Extract the [X, Y] coordinate from the center of the cell holding the provided text.  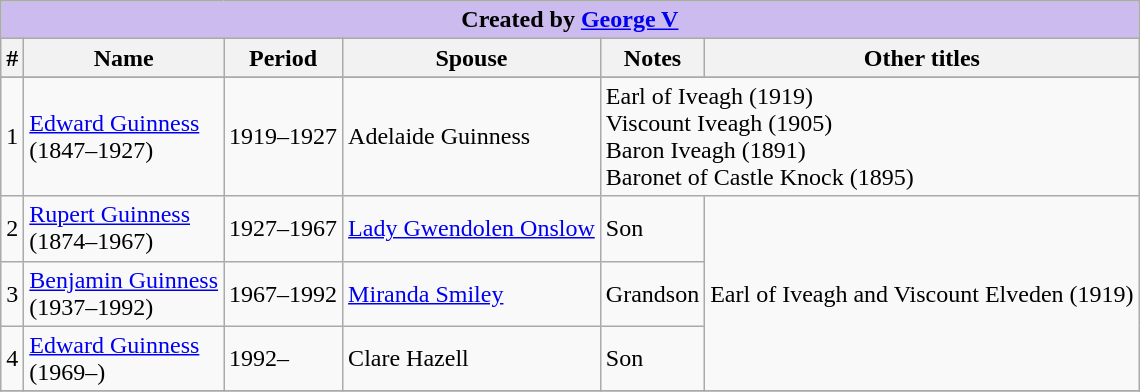
Period [284, 58]
Lady Gwendolen Onslow [472, 228]
4 [12, 358]
Other titles [922, 58]
Created by George V [570, 20]
Edward Guinness(1847–1927) [124, 136]
2 [12, 228]
1927–1967 [284, 228]
1 [12, 136]
# [12, 58]
Miranda Smiley [472, 294]
Earl of Iveagh (1919)Viscount Iveagh (1905)Baron Iveagh (1891)Baronet of Castle Knock (1895) [870, 136]
1992– [284, 358]
1967–1992 [284, 294]
Edward Guinness(1969–) [124, 358]
Notes [652, 58]
3 [12, 294]
1919–1927 [284, 136]
Grandson [652, 294]
Name [124, 58]
Rupert Guinness(1874–1967) [124, 228]
Earl of Iveagh and Viscount Elveden (1919) [922, 294]
Clare Hazell [472, 358]
Benjamin Guinness(1937–1992) [124, 294]
Adelaide Guinness [472, 136]
Spouse [472, 58]
